Provide the (x, y) coordinate of the cell's center where the given text is located.  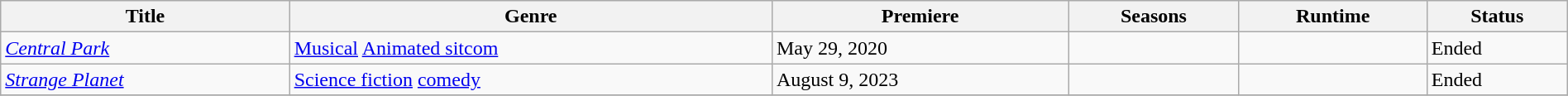
Runtime (1333, 17)
Genre (531, 17)
Strange Planet (146, 79)
August 9, 2023 (920, 79)
Seasons (1154, 17)
Status (1497, 17)
Musical Animated sitcom (531, 48)
May 29, 2020 (920, 48)
Science fiction comedy (531, 79)
Premiere (920, 17)
Title (146, 17)
Central Park (146, 48)
